Pinpoint the cell where the given text exists, returning its (x, y) midpoint coordinate. 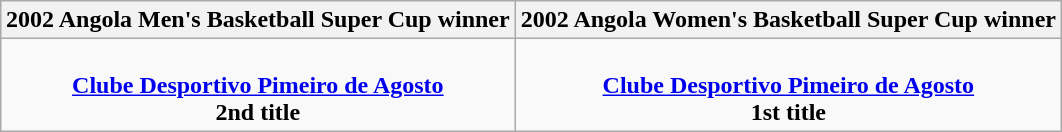
2002 Angola Men's Basketball Super Cup winner (258, 20)
2002 Angola Women's Basketball Super Cup winner (788, 20)
Clube Desportivo Pimeiro de Agosto1st title (788, 85)
Clube Desportivo Pimeiro de Agosto2nd title (258, 85)
